Locate the cell with the specified text and output its (x, y) center coordinate. 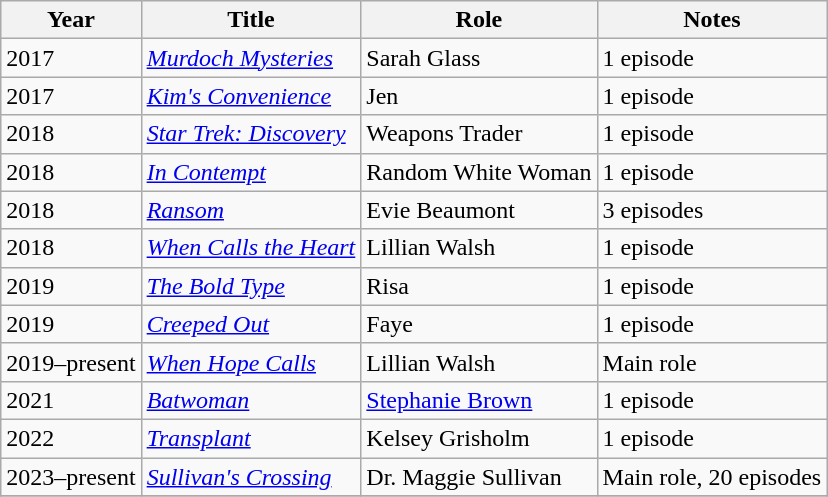
Faye (479, 324)
Role (479, 20)
2023–present (71, 477)
Title (251, 20)
Stephanie Brown (479, 400)
In Contempt (251, 172)
Risa (479, 286)
Sarah Glass (479, 58)
Kelsey Grisholm (479, 438)
Jen (479, 96)
Main role, 20 episodes (712, 477)
Star Trek: Discovery (251, 134)
Dr. Maggie Sullivan (479, 477)
Kim's Convenience (251, 96)
When Calls the Heart (251, 248)
Transplant (251, 438)
Weapons Trader (479, 134)
Main role (712, 362)
Creeped Out (251, 324)
Batwoman (251, 400)
Random White Woman (479, 172)
2022 (71, 438)
When Hope Calls (251, 362)
2019–present (71, 362)
2021 (71, 400)
Murdoch Mysteries (251, 58)
Sullivan's Crossing (251, 477)
Year (71, 20)
Evie Beaumont (479, 210)
Notes (712, 20)
Ransom (251, 210)
The Bold Type (251, 286)
3 episodes (712, 210)
